Return the [x, y] coordinate for the center point of the cell that contains the specified text.  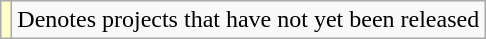
Denotes projects that have not yet been released [248, 20]
